Scan for the cell matching the given text and deliver its (X, Y) coordinate at center. 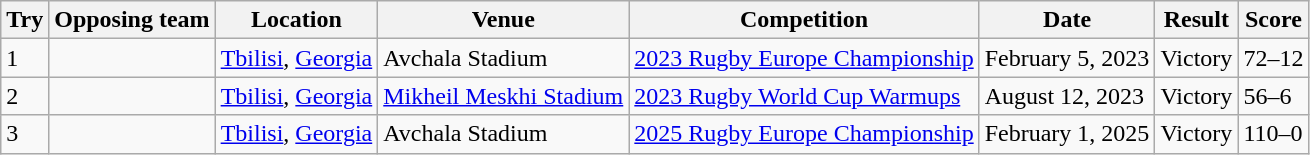
3 (25, 134)
Result (1196, 20)
2023 Rugby World Cup Warmups (804, 96)
2 (25, 96)
72–12 (1274, 58)
February 5, 2023 (1067, 58)
Opposing team (132, 20)
110–0 (1274, 134)
Date (1067, 20)
56–6 (1274, 96)
August 12, 2023 (1067, 96)
Try (25, 20)
February 1, 2025 (1067, 134)
Score (1274, 20)
Venue (504, 20)
2023 Rugby Europe Championship (804, 58)
Competition (804, 20)
2025 Rugby Europe Championship (804, 134)
Mikheil Meskhi Stadium (504, 96)
1 (25, 58)
Location (296, 20)
